Return (x, y) of the center of cell containing provided text 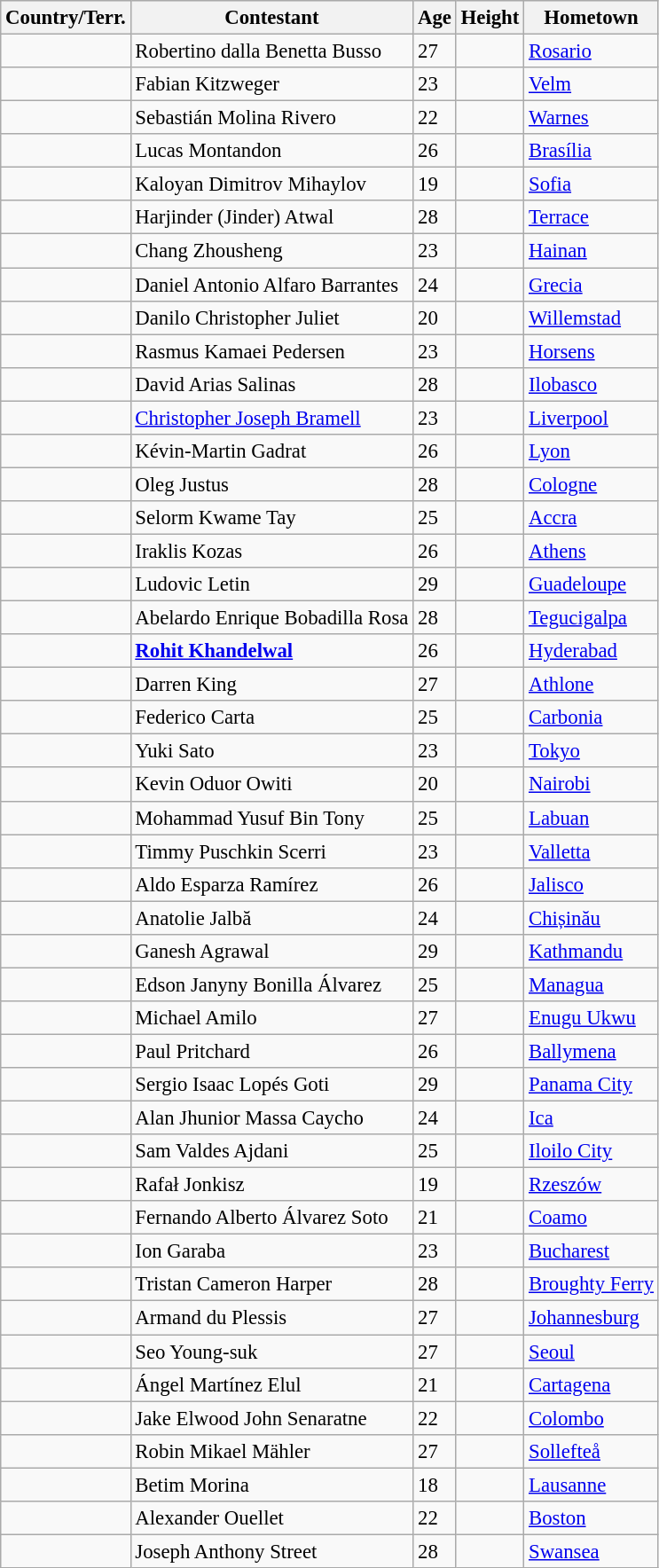
Selorm Kwame Tay (271, 518)
Edson Janyny Bonilla Álvarez (271, 984)
Enugu Ukwu (592, 1018)
Contestant (271, 18)
Ica (592, 1117)
Kévin-Martin Gadrat (271, 451)
Cologne (592, 484)
Joseph Anthony Street (271, 1551)
Seoul (592, 1351)
Ballymena (592, 1051)
Lyon (592, 451)
Betim Morina (271, 1485)
Tokyo (592, 751)
Carbonia (592, 717)
Sofia (592, 184)
Fernando Alberto Álvarez Soto (271, 1218)
Rosario (592, 51)
Sebastián Molina Rivero (271, 118)
Jalisco (592, 884)
Seo Young-suk (271, 1351)
Jake Elwood John Senaratne (271, 1418)
Yuki Sato (271, 751)
Rzeszów (592, 1185)
Velm (592, 84)
Nairobi (592, 784)
Managua (592, 984)
Tristan Cameron Harper (271, 1284)
Swansea (592, 1551)
Federico Carta (271, 717)
Rohit Khandelwal (271, 651)
Broughty Ferry (592, 1284)
Iloilo City (592, 1151)
Boston (592, 1517)
Robin Mikael Mähler (271, 1451)
18 (435, 1485)
Christopher Joseph Bramell (271, 418)
Alan Jhunior Massa Caycho (271, 1117)
Country/Terr. (66, 18)
Bucharest (592, 1251)
Daniel Antonio Alfaro Barrantes (271, 285)
Guadeloupe (592, 584)
Ilobasco (592, 384)
Grecia (592, 285)
Horsens (592, 351)
Willemstad (592, 318)
Ludovic Letin (271, 584)
Warnes (592, 118)
Height (490, 18)
Hyderabad (592, 651)
Age (435, 18)
Rasmus Kamaei Pedersen (271, 351)
Anatolie Jalbă (271, 918)
Coamo (592, 1218)
Ángel Martínez Elul (271, 1384)
Alexander Ouellet (271, 1517)
Sollefteå (592, 1451)
Ion Garaba (271, 1251)
Iraklis Kozas (271, 551)
Michael Amilo (271, 1018)
Mohammad Yusuf Bin Tony (271, 818)
Lausanne (592, 1485)
Armand du Plessis (271, 1318)
Paul Pritchard (271, 1051)
Colombo (592, 1418)
Timmy Puschkin Scerri (271, 851)
Chang Zhousheng (271, 251)
Johannesburg (592, 1318)
Accra (592, 518)
Rafał Jonkisz (271, 1185)
Abelardo Enrique Bobadilla Rosa (271, 617)
Ganesh Agrawal (271, 951)
Panama City (592, 1085)
Kaloyan Dimitrov Mihaylov (271, 184)
Sam Valdes Ajdani (271, 1151)
Kevin Oduor Owiti (271, 784)
Robertino dalla Benetta Busso (271, 51)
Oleg Justus (271, 484)
Labuan (592, 818)
Brasília (592, 151)
Tegucigalpa (592, 617)
Harjinder (Jinder) Atwal (271, 217)
Chișinău (592, 918)
Lucas Montandon (271, 151)
Kathmandu (592, 951)
Terrace (592, 217)
Aldo Esparza Ramírez (271, 884)
Cartagena (592, 1384)
Darren King (271, 685)
Hainan (592, 251)
Fabian Kitzweger (271, 84)
Danilo Christopher Juliet (271, 318)
Valletta (592, 851)
David Arias Salinas (271, 384)
Sergio Isaac Lopés Goti (271, 1085)
Hometown (592, 18)
Athlone (592, 685)
Athens (592, 551)
Liverpool (592, 418)
